Capture the cell that displays the provided text and extract its [X, Y] central coordinate. 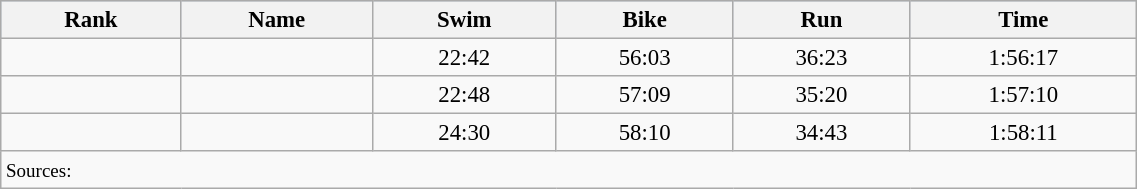
Time [1024, 20]
Run [822, 20]
35:20 [822, 95]
22:42 [464, 58]
56:03 [644, 58]
22:48 [464, 95]
Swim [464, 20]
57:09 [644, 95]
1:57:10 [1024, 95]
34:43 [822, 133]
Sources: [569, 170]
1:58:11 [1024, 133]
Bike [644, 20]
Name [276, 20]
1:56:17 [1024, 58]
58:10 [644, 133]
36:23 [822, 58]
24:30 [464, 133]
Rank [91, 20]
